For the text-containing cell, return its midpoint in (x, y) coordinate format. 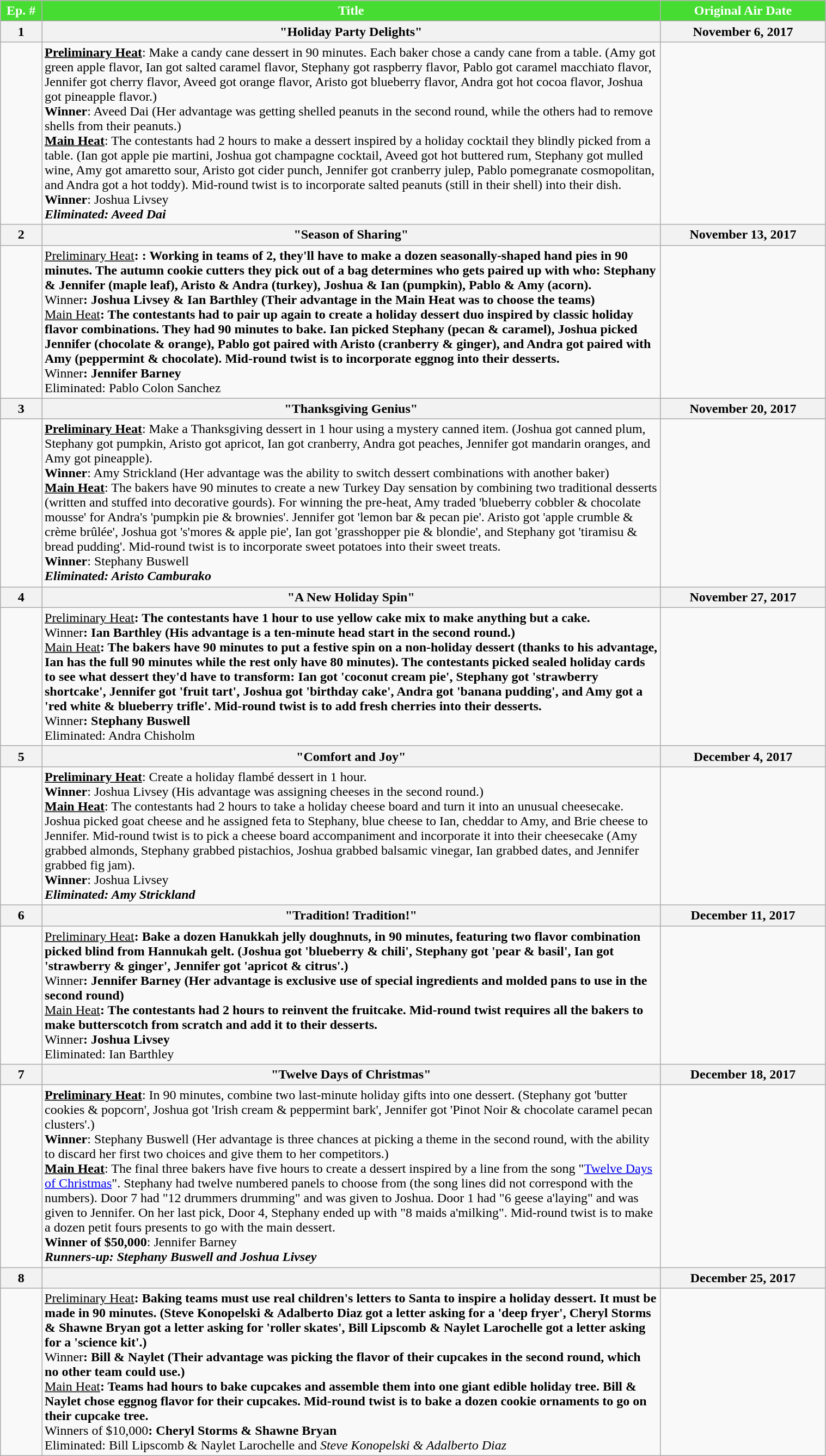
November 27, 2017 (743, 597)
Ep. # (21, 11)
November 13, 2017 (743, 235)
7 (21, 1075)
November 20, 2017 (743, 409)
8 (21, 1278)
5 (21, 756)
"Tradition! Tradition!" (351, 915)
December 11, 2017 (743, 915)
"Comfort and Joy" (351, 756)
"Holiday Party Delights" (351, 32)
"A New Holiday Spin" (351, 597)
"Season of Sharing" (351, 235)
November 6, 2017 (743, 32)
"Thanksgiving Genius" (351, 409)
December 4, 2017 (743, 756)
Title (351, 11)
4 (21, 597)
December 18, 2017 (743, 1075)
"Twelve Days of Christmas" (351, 1075)
3 (21, 409)
2 (21, 235)
Original Air Date (743, 11)
December 25, 2017 (743, 1278)
1 (21, 32)
6 (21, 915)
